Search for the cell housing the specified text and yield its [X, Y] center coordinate. 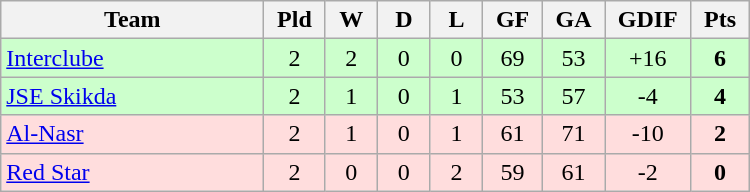
69 [513, 58]
W [352, 20]
4 [720, 96]
59 [513, 172]
57 [573, 96]
GA [573, 20]
Al-Nasr [132, 134]
GF [513, 20]
-10 [648, 134]
GDIF [648, 20]
71 [573, 134]
-4 [648, 96]
Team [132, 20]
Pld [294, 20]
Pts [720, 20]
+16 [648, 58]
L [456, 20]
6 [720, 58]
-2 [648, 172]
D [404, 20]
JSE Skikda [132, 96]
Interclube [132, 58]
Red Star [132, 172]
